Return (x, y) of the center of cell containing provided text 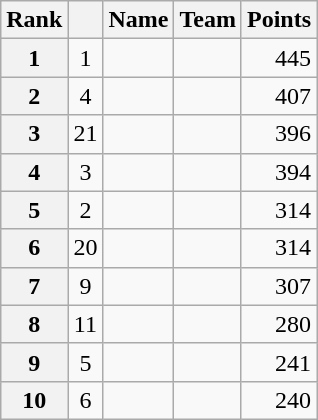
20 (86, 248)
280 (278, 324)
Points (278, 20)
407 (278, 96)
396 (278, 134)
240 (278, 400)
Rank (34, 20)
Team (208, 20)
445 (278, 58)
307 (278, 286)
21 (86, 134)
11 (86, 324)
10 (34, 400)
394 (278, 172)
8 (34, 324)
241 (278, 362)
7 (34, 286)
Name (138, 20)
